Detect which cell encompasses the target text, then output its (X, Y) center coordinate. 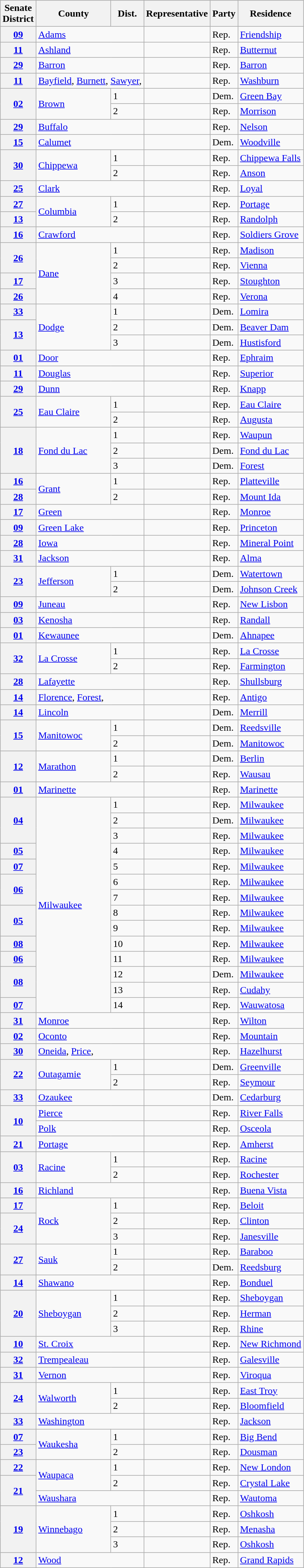
Residence (270, 14)
Party (224, 14)
Woodville (270, 142)
St. Croix (90, 1344)
Platteville (270, 481)
Cedarburg (270, 1098)
Dodge (74, 327)
Wauwatosa (270, 1005)
Kenosha (90, 620)
20 (18, 1313)
River Falls (270, 1113)
Morrison (270, 111)
Osceola (270, 1128)
Mountain (270, 1036)
Lincoln (90, 713)
Washburn (270, 81)
Winnebago (74, 1529)
Berlin (270, 759)
Menasha (270, 1529)
Nelson (270, 127)
Greenville (270, 1067)
Friendship (270, 34)
8 (127, 913)
Shawano (90, 1283)
Janesville (270, 1236)
Rhine (270, 1329)
Johnson Creek (270, 589)
Crawford (90, 235)
Seymour (270, 1082)
Ephraim (270, 358)
Waupaca (74, 1475)
Randolph (270, 219)
Anson (270, 173)
Dane (74, 273)
Big Bend (270, 1437)
Hustisford (270, 343)
Waushara (90, 1498)
Green Bay (270, 96)
Wautoma (270, 1498)
Waukesha (74, 1445)
Green (90, 512)
Richland (90, 1190)
Superior (270, 373)
Wilton (270, 1021)
Adams (90, 34)
Viroqua (270, 1375)
Rock (74, 1221)
Mineral Point (270, 543)
Dousman (270, 1452)
Ahnapee (270, 635)
Herman (270, 1313)
Crystal Lake (270, 1483)
Hazelhurst (270, 1051)
Stoughton (270, 281)
SenateDistrict (18, 14)
Rochester (270, 1174)
Calumet (90, 142)
Merrill (270, 713)
Augusta (270, 419)
5 (127, 866)
Cudahy (270, 990)
Madison (270, 250)
Butternut (270, 50)
Soldiers Grove (270, 235)
Verona (270, 296)
Iowa (90, 543)
Wausau (270, 774)
Juneau (90, 604)
Oneida, Price, (90, 1051)
New Lisbon (270, 604)
Beaver Dam (270, 327)
Chippewa (74, 165)
Clark (90, 188)
Jefferson (74, 581)
19 (18, 1529)
Lomira (270, 312)
Grant (74, 489)
Polk (90, 1128)
Grand Rapids (270, 1560)
Douglas (90, 373)
Reedsburg (270, 1267)
Washington (90, 1421)
Green Lake (90, 528)
Clinton (270, 1221)
Beloit (270, 1206)
Amherst (270, 1144)
04 (18, 820)
Dunn (90, 389)
Reedsville (270, 728)
Bayfield, Burnett, Sawyer, (90, 81)
Galesville (270, 1360)
Columbia (74, 211)
Brown (74, 104)
Bonduel (270, 1283)
Randall (270, 620)
Ozaukee (90, 1098)
Vernon (90, 1375)
Lafayette (90, 681)
Pierce (90, 1113)
Farmington (270, 666)
Kewaunee (90, 635)
Buffalo (90, 127)
Loyal (270, 188)
Florence, Forest, (90, 697)
Alma (270, 558)
Bloomfield (270, 1406)
Sauk (74, 1260)
Marathon (74, 766)
Vienna (270, 266)
New Richmond (270, 1344)
Oconto (90, 1036)
Wood (90, 1560)
Watertown (270, 574)
6 (127, 882)
9 (127, 928)
18 (18, 450)
Knapp (270, 389)
Forest (270, 466)
Dist. (127, 14)
Outagamie (74, 1074)
7 (127, 897)
Door (90, 358)
Antigo (270, 697)
Ashland (90, 50)
Shullsburg (270, 681)
Waupun (270, 435)
Mount Ida (270, 497)
Trempealeau (90, 1360)
Walworth (74, 1398)
Buena Vista (270, 1190)
County (74, 14)
Chippewa Falls (270, 157)
Baraboo (270, 1252)
New London (270, 1468)
Representative (177, 14)
Princeton (270, 528)
East Troy (270, 1390)
